Detect which cell encompasses the target text, then output its (X, Y) center coordinate. 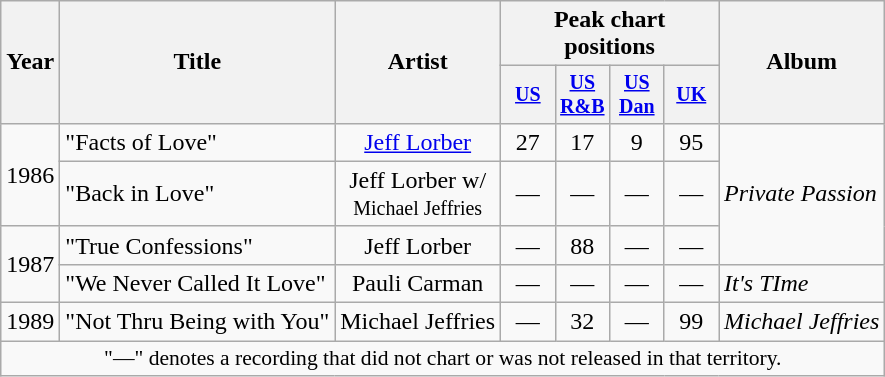
88 (582, 245)
"Facts of Love" (198, 142)
32 (582, 322)
1987 (30, 264)
UK (691, 94)
USDan (637, 94)
"True Confessions" (198, 245)
US (528, 94)
Year (30, 62)
"—" denotes a recording that did not chart or was not released in that territory. (443, 359)
Pauli Carman (418, 283)
Title (198, 62)
Artist (418, 62)
"Back in Love" (198, 194)
1986 (30, 174)
It's TIme (801, 283)
17 (582, 142)
95 (691, 142)
Jeff Lorber w/Michael Jeffries (418, 194)
"We Never Called It Love" (198, 283)
Album (801, 62)
Private Passion (801, 194)
Peak chart positions (610, 34)
USR&B (582, 94)
"Not Thru Being with You" (198, 322)
99 (691, 322)
1989 (30, 322)
27 (528, 142)
9 (637, 142)
